Capture the cell that displays the provided text and extract its (X, Y) central coordinate. 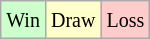
Draw (72, 20)
Loss (126, 20)
Win (24, 20)
